Output the (X, Y) coordinate of the center of the cell containing the given text.  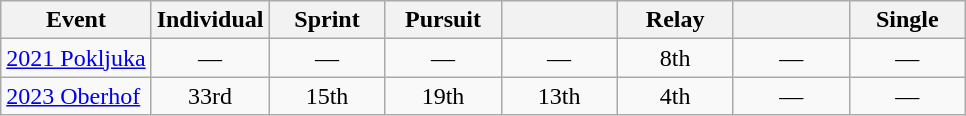
Individual (210, 20)
2021 Pokljuka (76, 58)
2023 Oberhof (76, 96)
Pursuit (443, 20)
4th (675, 96)
8th (675, 58)
33rd (210, 96)
Single (907, 20)
Event (76, 20)
Sprint (327, 20)
Relay (675, 20)
19th (443, 96)
13th (559, 96)
15th (327, 96)
